Detect which cell encompasses the target text, then output its [x, y] center coordinate. 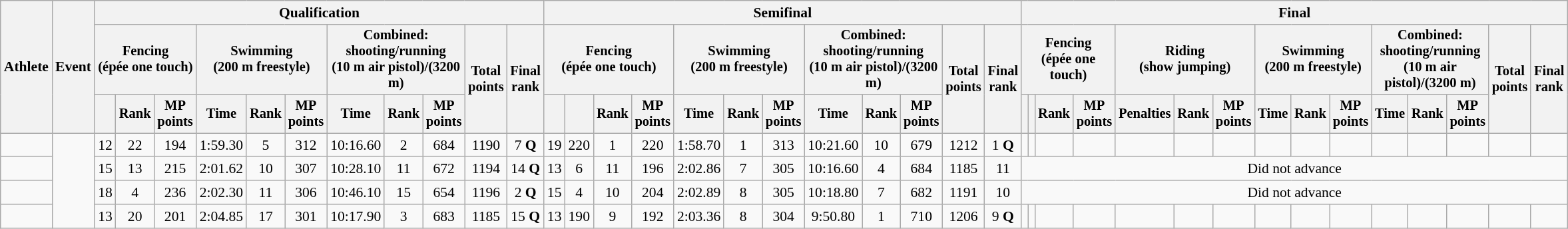
204 [653, 192]
10:28.10 [356, 169]
192 [653, 216]
15 Q [526, 216]
682 [921, 192]
Final [1294, 13]
Event [73, 67]
Qualification [320, 13]
7 Q [526, 145]
1196 [486, 192]
194 [174, 145]
19 [555, 145]
1212 [963, 145]
2:04.85 [221, 216]
307 [306, 169]
10:21.60 [833, 145]
306 [306, 192]
672 [443, 169]
312 [306, 145]
201 [174, 216]
20 [135, 216]
2:03.36 [699, 216]
2 [403, 145]
14 Q [526, 169]
1191 [963, 192]
Athlete [27, 67]
22 [135, 145]
10:46.10 [356, 192]
10:18.80 [833, 192]
10:17.90 [356, 216]
9 [613, 216]
1 Q [1003, 145]
12 [105, 145]
1206 [963, 216]
2:02.86 [699, 169]
304 [783, 216]
710 [921, 216]
5 [266, 145]
Riding(show jumping) [1185, 60]
301 [306, 216]
683 [443, 216]
6 [579, 169]
236 [174, 192]
679 [921, 145]
190 [579, 216]
654 [443, 192]
1190 [486, 145]
1194 [486, 169]
1:58.70 [699, 145]
18 [105, 192]
2 Q [526, 192]
17 [266, 216]
2:01.62 [221, 169]
3 [403, 216]
9:50.80 [833, 216]
215 [174, 169]
313 [783, 145]
1:59.30 [221, 145]
196 [653, 169]
Penalties [1145, 114]
9 Q [1003, 216]
Semifinal [783, 13]
2:02.30 [221, 192]
2:02.89 [699, 192]
